Capture the cell that displays the provided text and extract its (x, y) central coordinate. 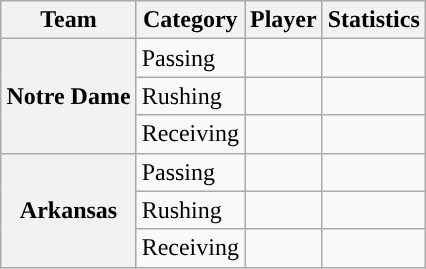
Arkansas (68, 210)
Player (283, 20)
Statistics (374, 20)
Category (190, 20)
Team (68, 20)
Notre Dame (68, 96)
